Output the (x, y) coordinate of the center of the cell containing the given text.  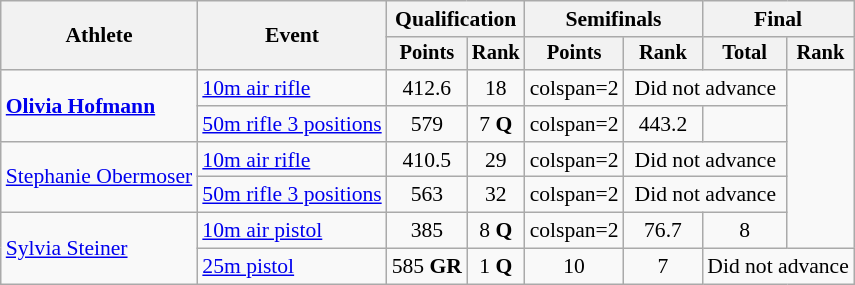
443.2 (664, 124)
18 (496, 88)
Stephanie Obermoser (100, 178)
579 (427, 124)
76.7 (664, 231)
29 (496, 160)
Semifinals (614, 19)
10m air pistol (292, 231)
25m pistol (292, 267)
412.6 (427, 88)
563 (427, 195)
32 (496, 195)
8 (744, 231)
Event (292, 36)
Athlete (100, 36)
410.5 (427, 160)
8 Q (496, 231)
7 Q (496, 124)
1 Q (496, 267)
10 (574, 267)
Final (778, 19)
Olivia Hofmann (100, 106)
7 (664, 267)
Total (744, 54)
385 (427, 231)
585 GR (427, 267)
Sylvia Steiner (100, 248)
Qualification (456, 19)
